Scan for the cell matching the given text and deliver its [x, y] coordinate at center. 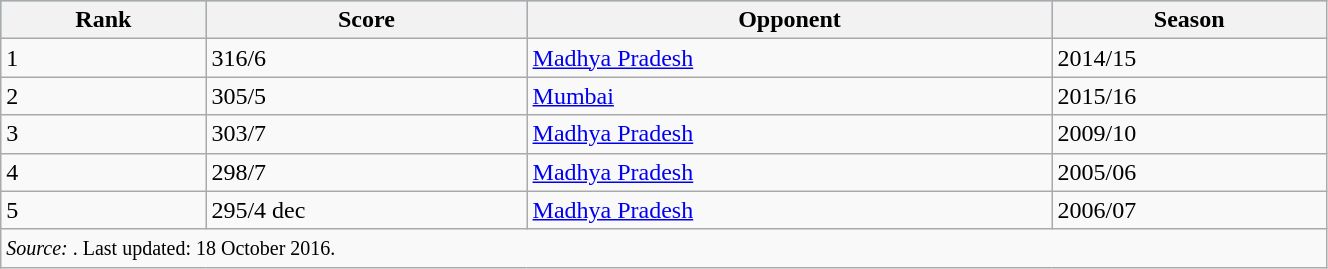
3 [104, 134]
5 [104, 210]
Rank [104, 20]
Score [366, 20]
2014/15 [1189, 58]
295/4 dec [366, 210]
298/7 [366, 172]
2009/10 [1189, 134]
2015/16 [1189, 96]
Opponent [790, 20]
4 [104, 172]
305/5 [366, 96]
1 [104, 58]
303/7 [366, 134]
Mumbai [790, 96]
2005/06 [1189, 172]
316/6 [366, 58]
2006/07 [1189, 210]
Season [1189, 20]
2 [104, 96]
Source: . Last updated: 18 October 2016. [664, 248]
